Find where the given text appears and provide that cell's center as (X, Y) coordinate. 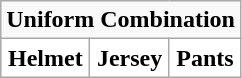
Helmet (46, 58)
Pants (204, 58)
Uniform Combination (121, 20)
Jersey (130, 58)
